Locate the cell with the specified text and output its [x, y] center coordinate. 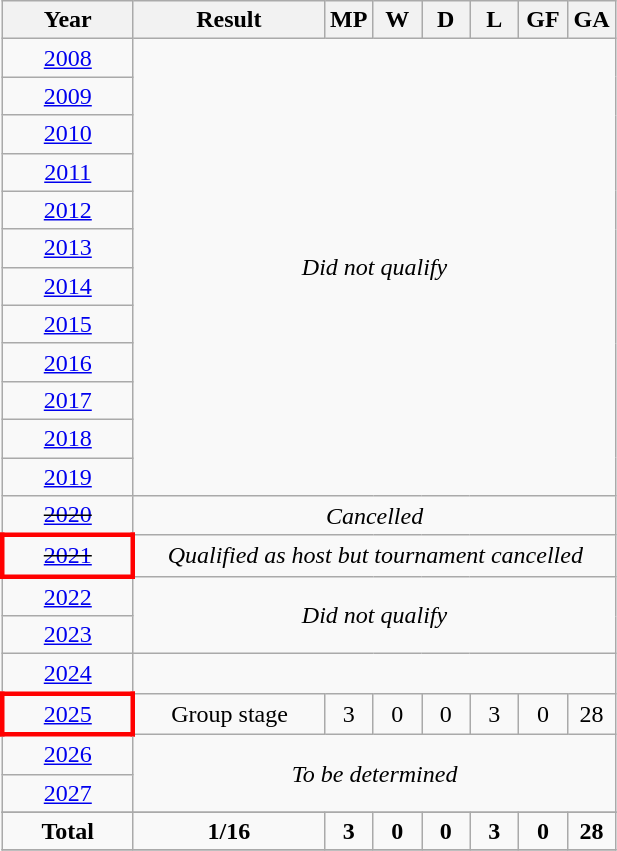
1/16 [228, 831]
2026 [68, 754]
Qualified as host but tournament cancelled [374, 556]
2025 [68, 714]
2015 [68, 324]
2018 [68, 438]
2024 [68, 674]
2008 [68, 58]
L [494, 20]
To be determined [374, 773]
2023 [68, 635]
2027 [68, 793]
Total [68, 831]
2009 [68, 96]
Group stage [228, 714]
Result [228, 20]
Year [68, 20]
D [446, 20]
MP [348, 20]
2016 [68, 362]
GA [592, 20]
W [398, 20]
GF [544, 20]
Cancelled [374, 516]
2017 [68, 400]
2012 [68, 210]
2021 [68, 556]
2011 [68, 172]
2010 [68, 134]
2014 [68, 286]
2020 [68, 516]
2022 [68, 596]
2013 [68, 248]
2019 [68, 477]
